Identify which cell holds the provided text, then report its (X, Y) central coordinate. 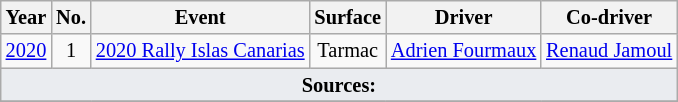
Tarmac (347, 51)
Renaud Jamoul (609, 51)
Co-driver (609, 17)
Sources: (339, 85)
Driver (464, 17)
Surface (347, 17)
1 (71, 51)
Year (26, 17)
2020 Rally Islas Canarias (200, 51)
Event (200, 17)
Adrien Fourmaux (464, 51)
No. (71, 17)
2020 (26, 51)
